Provide the [x, y] coordinate of the cell's center where the given text is located.  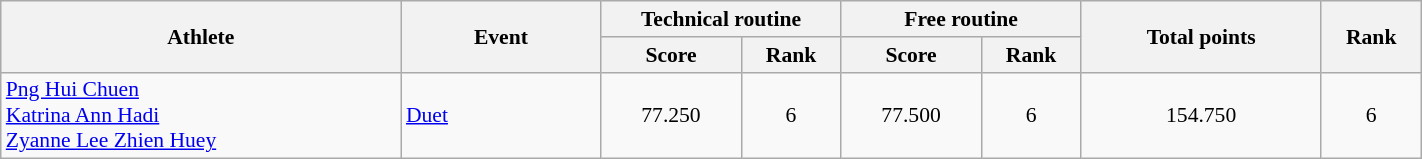
Duet [501, 116]
77.500 [911, 116]
Free routine [961, 19]
77.250 [671, 116]
Technical routine [721, 19]
Event [501, 36]
Total points [1201, 36]
Png Hui ChuenKatrina Ann HadiZyanne Lee Zhien Huey [201, 116]
Athlete [201, 36]
154.750 [1201, 116]
